Detect which cell encompasses the target text, then output its [X, Y] center coordinate. 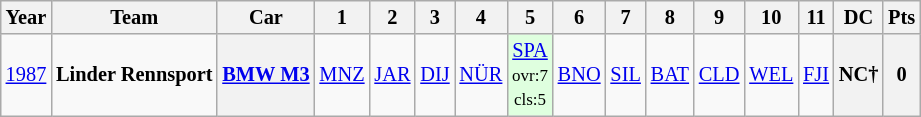
BNO [580, 75]
DC [858, 17]
Linder Rennsport [134, 75]
NC† [858, 75]
Team [134, 17]
4 [482, 17]
DIJ [434, 75]
5 [530, 17]
1987 [26, 75]
WEL [771, 75]
MNZ [342, 75]
2 [392, 17]
9 [719, 17]
Pts [902, 17]
1 [342, 17]
Car [266, 17]
NÜR [482, 75]
SIL [625, 75]
JAR [392, 75]
Year [26, 17]
0 [902, 75]
FJI [816, 75]
10 [771, 17]
8 [670, 17]
3 [434, 17]
CLD [719, 75]
7 [625, 17]
11 [816, 17]
BMW M3 [266, 75]
SPAovr:7cls:5 [530, 75]
BAT [670, 75]
6 [580, 17]
